Find where the given text appears and provide that cell's center as (X, Y) coordinate. 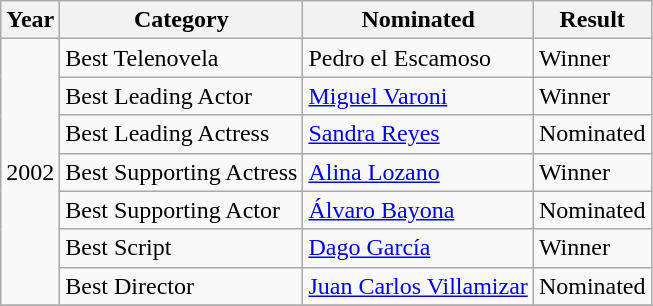
Alina Lozano (418, 172)
Best Leading Actor (182, 96)
Best Supporting Actress (182, 172)
Result (592, 20)
Best Supporting Actor (182, 210)
Best Leading Actress (182, 134)
Miguel Varoni (418, 96)
Pedro el Escamoso (418, 58)
Dago García (418, 248)
Best Telenovela (182, 58)
Sandra Reyes (418, 134)
Álvaro Bayona (418, 210)
Best Director (182, 286)
Juan Carlos Villamizar (418, 286)
2002 (30, 172)
Year (30, 20)
Category (182, 20)
Best Script (182, 248)
